Scan for the cell matching the given text and deliver its (x, y) coordinate at center. 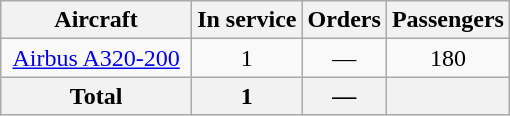
180 (448, 58)
Orders (344, 20)
In service (247, 20)
Airbus A320-200 (96, 58)
Aircraft (96, 20)
Passengers (448, 20)
Total (96, 96)
